Locate the cell with the specified text and output its (X, Y) center coordinate. 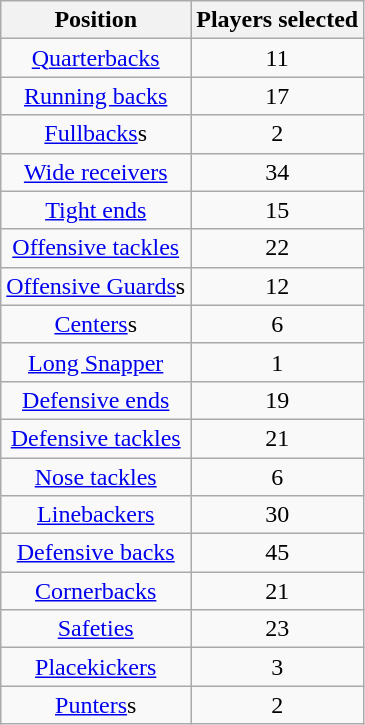
Long Snapper (96, 362)
Centerss (96, 324)
19 (278, 400)
Defensive ends (96, 400)
Linebackers (96, 515)
Quarterbacks (96, 58)
15 (278, 210)
12 (278, 286)
Players selected (278, 20)
Tight ends (96, 210)
Position (96, 20)
Defensive backs (96, 553)
34 (278, 172)
11 (278, 58)
Offensive Guardss (96, 286)
Defensive tackles (96, 438)
Punterss (96, 705)
1 (278, 362)
Offensive tackles (96, 248)
Safeties (96, 629)
22 (278, 248)
Nose tackles (96, 477)
Wide receivers (96, 172)
45 (278, 553)
23 (278, 629)
Fullbackss (96, 134)
Cornerbacks (96, 591)
3 (278, 667)
Placekickers (96, 667)
Running backs (96, 96)
17 (278, 96)
30 (278, 515)
